Scan for the cell matching the given text and deliver its (X, Y) coordinate at center. 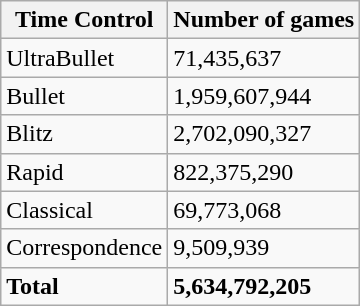
69,773,068 (264, 210)
2,702,090,327 (264, 134)
71,435,637 (264, 58)
9,509,939 (264, 248)
Classical (84, 210)
Number of games (264, 20)
Blitz (84, 134)
822,375,290 (264, 172)
1,959,607,944 (264, 96)
Time Control (84, 20)
Total (84, 286)
5,634,792,205 (264, 286)
Bullet (84, 96)
Correspondence (84, 248)
UltraBullet (84, 58)
Rapid (84, 172)
